Provide the (x, y) coordinate of the cell's center where the given text is located.  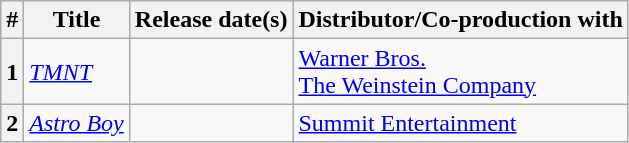
Astro Boy (76, 123)
# (12, 20)
TMNT (76, 72)
Release date(s) (211, 20)
Title (76, 20)
Distributor/Co-production with (460, 20)
1 (12, 72)
Summit Entertainment (460, 123)
2 (12, 123)
Warner Bros.The Weinstein Company (460, 72)
